Return [x, y] of the center of cell containing provided text 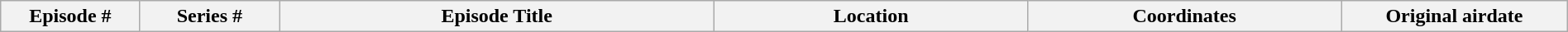
Series # [209, 16]
Coordinates [1184, 16]
Episode # [70, 16]
Location [872, 16]
Original airdate [1455, 16]
Episode Title [497, 16]
